Search for the cell housing the specified text and yield its (x, y) center coordinate. 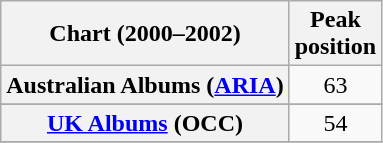
Australian Albums (ARIA) (145, 85)
Chart (2000–2002) (145, 34)
63 (335, 85)
UK Albums (OCC) (145, 123)
54 (335, 123)
Peakposition (335, 34)
